Search for the cell housing the specified text and yield its (X, Y) center coordinate. 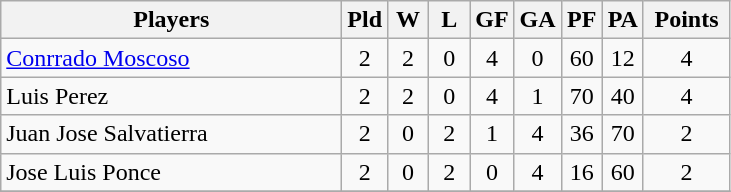
W (408, 20)
GF (492, 20)
GA (538, 20)
L (450, 20)
12 (622, 58)
PF (582, 20)
Pld (365, 20)
36 (582, 134)
Luis Perez (172, 96)
Jose Luis Ponce (172, 172)
Juan Jose Salvatierra (172, 134)
16 (582, 172)
40 (622, 96)
Players (172, 20)
Conrrado Moscoso (172, 58)
Points (686, 20)
PA (622, 20)
